Identify which cell holds the provided text, then report its [x, y] central coordinate. 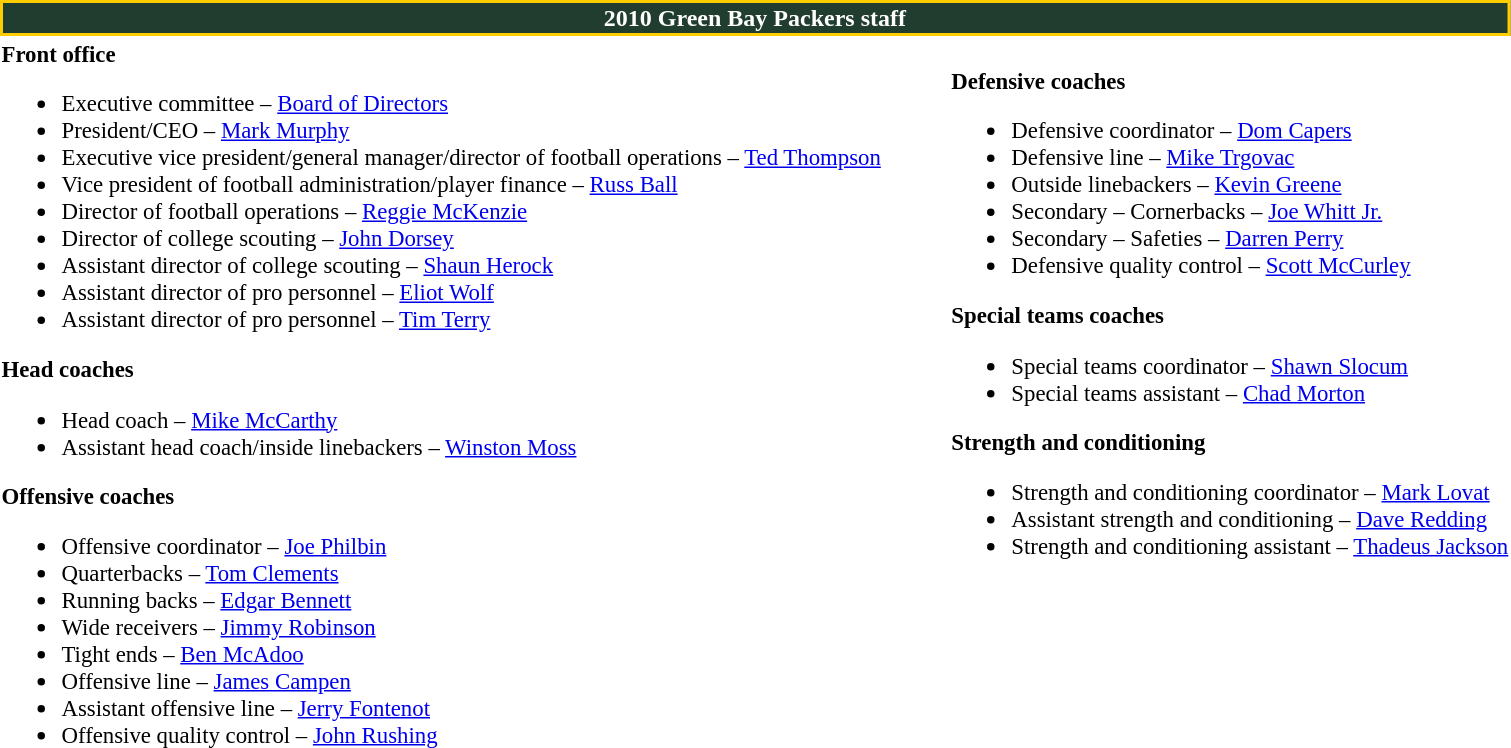
2010 Green Bay Packers staff [755, 18]
